Scan for the cell matching the given text and deliver its (X, Y) coordinate at center. 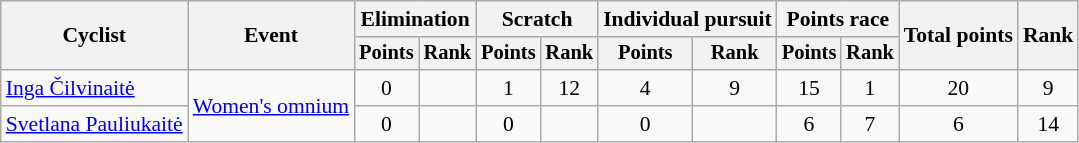
Elimination (415, 19)
Total points (958, 36)
Event (271, 36)
Women's omnium (271, 106)
12 (570, 88)
Cyclist (94, 36)
14 (1048, 124)
Scratch (537, 19)
7 (870, 124)
Svetlana Pauliukaitė (94, 124)
4 (645, 88)
15 (809, 88)
Points race (838, 19)
20 (958, 88)
Inga Čilvinaitė (94, 88)
Individual pursuit (688, 19)
